Extract the [x, y] coordinate from the center of the cell holding the provided text.  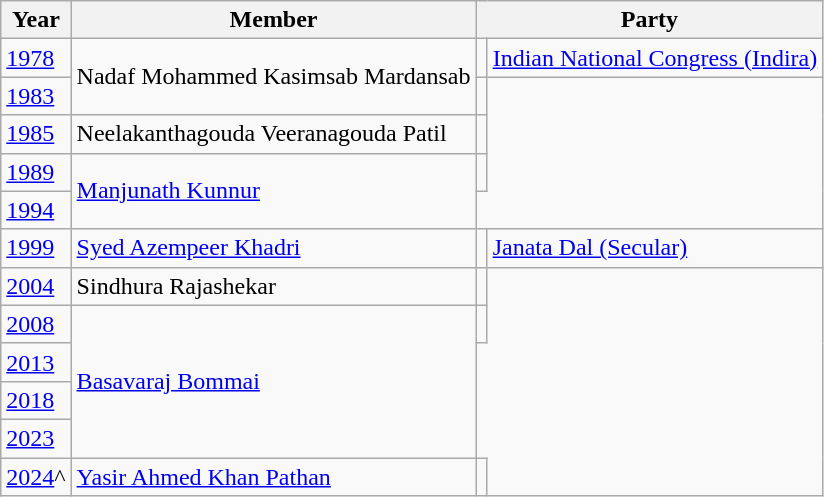
2024^ [36, 477]
1999 [36, 248]
Nadaf Mohammed Kasimsab Mardansab [274, 77]
2018 [36, 400]
2013 [36, 362]
1978 [36, 58]
Janata Dal (Secular) [655, 248]
Party [650, 20]
Neelakanthagouda Veeranagouda Patil [274, 134]
1985 [36, 134]
Yasir Ahmed Khan Pathan [274, 477]
Manjunath Kunnur [274, 191]
Year [36, 20]
1989 [36, 172]
Member [274, 20]
Indian National Congress (Indira) [655, 58]
2023 [36, 438]
1983 [36, 96]
Syed Azempeer Khadri [274, 248]
2008 [36, 324]
2004 [36, 286]
1994 [36, 210]
Sindhura Rajashekar [274, 286]
Basavaraj Bommai [274, 381]
